Search for the cell housing the specified text and yield its (x, y) center coordinate. 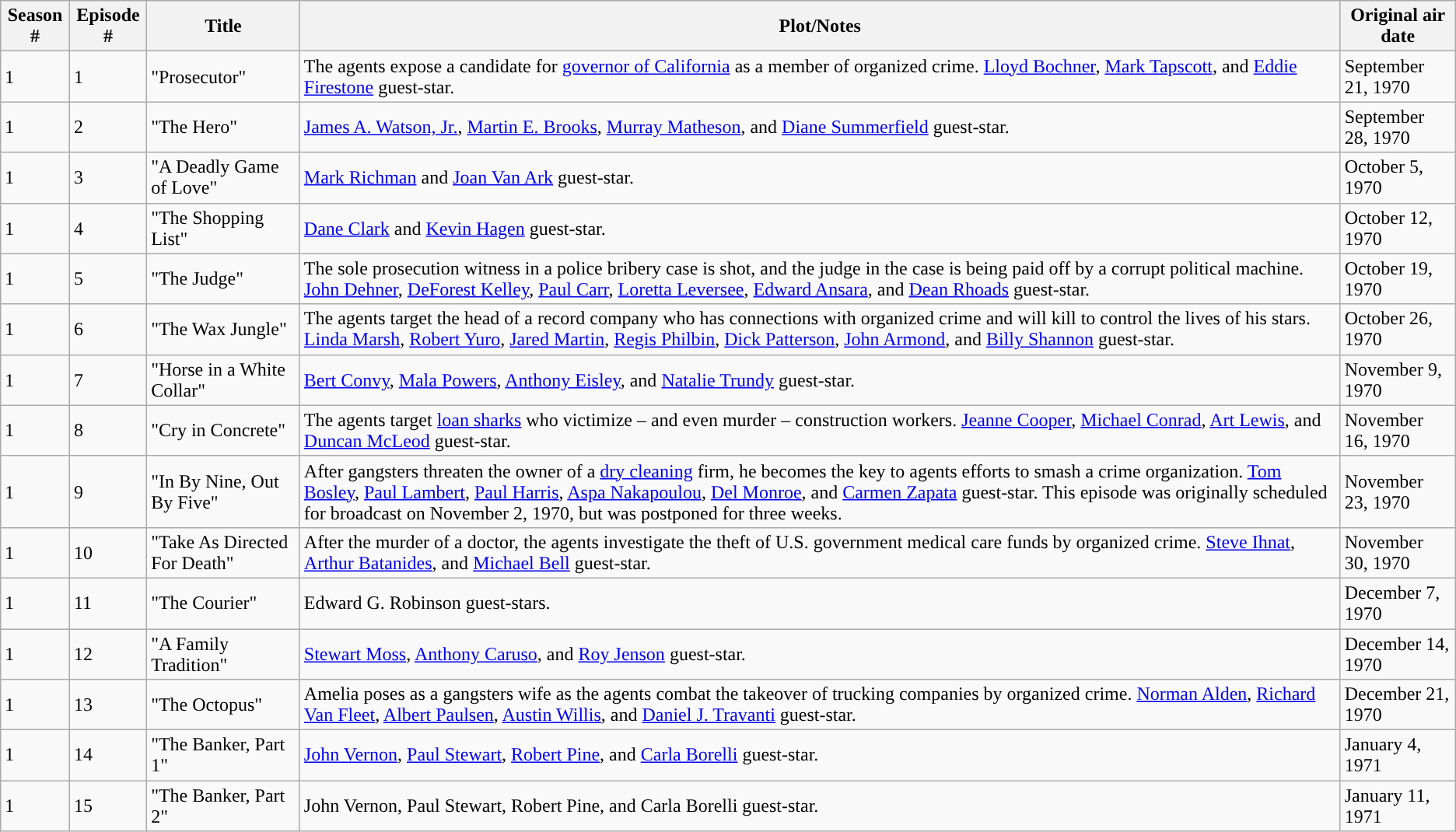
"A Family Tradition" (224, 653)
December 7, 1970 (1398, 603)
2 (107, 128)
4 (107, 229)
7 (107, 379)
3 (107, 177)
"The Courier" (224, 603)
13 (107, 704)
"The Shopping List" (224, 229)
9 (107, 491)
Bert Convy, Mala Powers, Anthony Eisley, and Natalie Trundy guest-star. (820, 379)
Season # (36, 26)
December 14, 1970 (1398, 653)
October 12, 1970 (1398, 229)
11 (107, 603)
Mark Richman and Joan Van Ark guest-star. (820, 177)
"The Octopus" (224, 704)
14 (107, 756)
"Take As Directed For Death" (224, 552)
November 9, 1970 (1398, 379)
December 21, 1970 (1398, 704)
8 (107, 431)
6 (107, 330)
12 (107, 653)
"The Wax Jungle" (224, 330)
September 21, 1970 (1398, 76)
Dane Clark and Kevin Hagen guest-star. (820, 229)
Original air date (1398, 26)
5 (107, 278)
"A Deadly Game of Love" (224, 177)
November 30, 1970 (1398, 552)
January 4, 1971 (1398, 756)
James A. Watson, Jr., Martin E. Brooks, Murray Matheson, and Diane Summerfield guest-star. (820, 128)
"The Banker, Part 1" (224, 756)
October 19, 1970 (1398, 278)
"Cry in Concrete" (224, 431)
November 16, 1970 (1398, 431)
"Horse in a White Collar" (224, 379)
Plot/Notes (820, 26)
Stewart Moss, Anthony Caruso, and Roy Jenson guest-star. (820, 653)
"The Judge" (224, 278)
November 23, 1970 (1398, 491)
"The Banker, Part 2" (224, 806)
October 5, 1970 (1398, 177)
Episode # (107, 26)
October 26, 1970 (1398, 330)
"The Hero" (224, 128)
January 11, 1971 (1398, 806)
September 28, 1970 (1398, 128)
"In By Nine, Out By Five" (224, 491)
Title (224, 26)
Edward G. Robinson guest-stars. (820, 603)
"Prosecutor" (224, 76)
15 (107, 806)
10 (107, 552)
